Extract the [x, y] coordinate from the center of the cell holding the provided text.  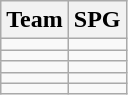
Team [35, 20]
SPG [97, 20]
